Search for the cell housing the specified text and yield its (X, Y) center coordinate. 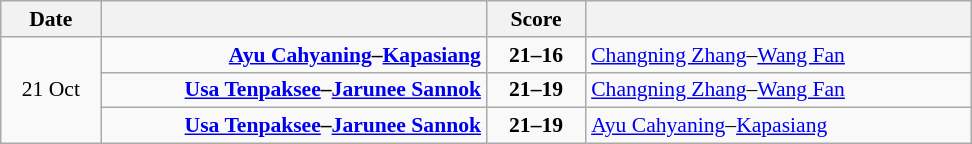
Date (51, 19)
21–16 (536, 55)
21 Oct (51, 90)
Score (536, 19)
